Locate the cell with the specified text and output its (X, Y) center coordinate. 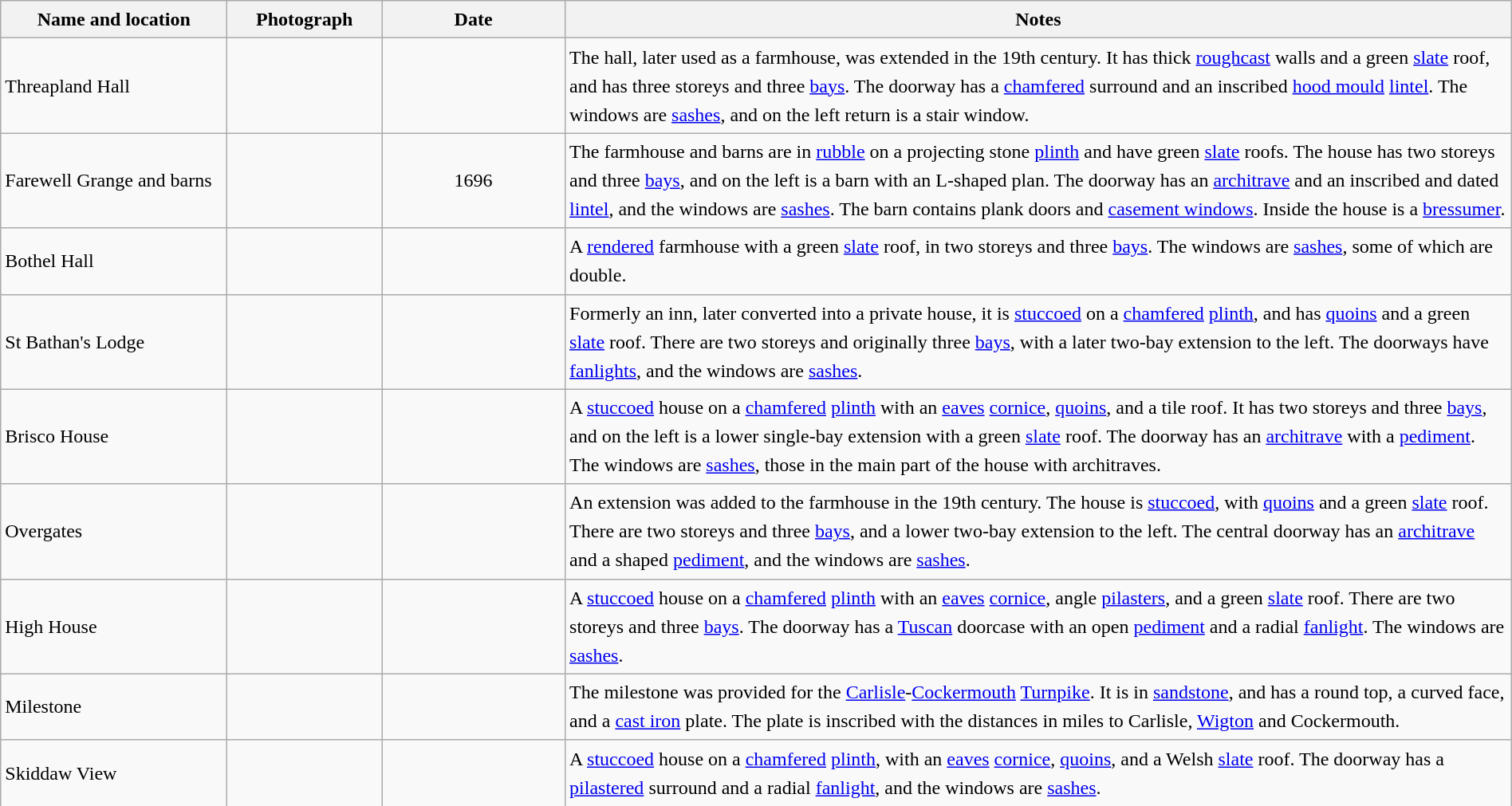
Notes (1038, 19)
A rendered farmhouse with a green slate roof, in two storeys and three bays. The windows are sashes, some of which are double. (1038, 261)
St Bathan's Lodge (114, 341)
Brisco House (114, 437)
Bothel Hall (114, 261)
High House (114, 627)
Skiddaw View (114, 773)
Date (474, 19)
1696 (474, 180)
Farewell Grange and barns (114, 180)
Overgates (114, 531)
Name and location (114, 19)
Milestone (114, 706)
Threapland Hall (114, 86)
Photograph (305, 19)
